Return the [X, Y] coordinate for the center point of the cell that contains the specified text.  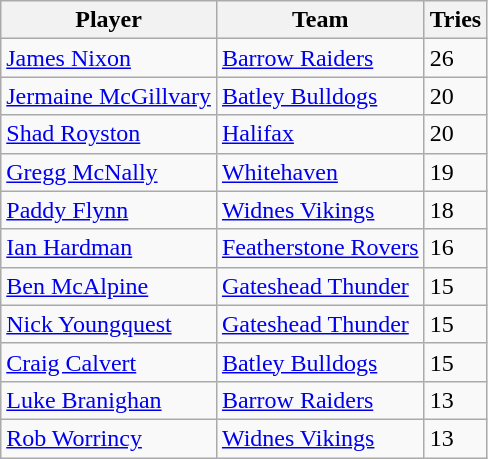
James Nixon [109, 58]
Paddy Flynn [109, 210]
Tries [456, 20]
26 [456, 58]
Ben McAlpine [109, 286]
Whitehaven [320, 172]
Ian Hardman [109, 248]
Luke Branighan [109, 400]
16 [456, 248]
19 [456, 172]
Team [320, 20]
Shad Royston [109, 134]
Halifax [320, 134]
18 [456, 210]
Craig Calvert [109, 362]
Nick Youngquest [109, 324]
Rob Worrincy [109, 438]
Jermaine McGillvary [109, 96]
Gregg McNally [109, 172]
Player [109, 20]
Featherstone Rovers [320, 248]
